Return [x, y] of the center of cell containing provided text 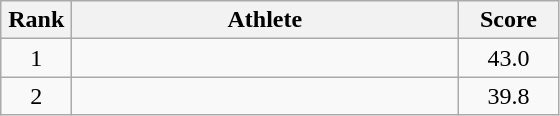
1 [36, 58]
43.0 [508, 58]
Athlete [265, 20]
2 [36, 96]
Score [508, 20]
39.8 [508, 96]
Rank [36, 20]
